Scan for the cell matching the given text and deliver its (X, Y) coordinate at center. 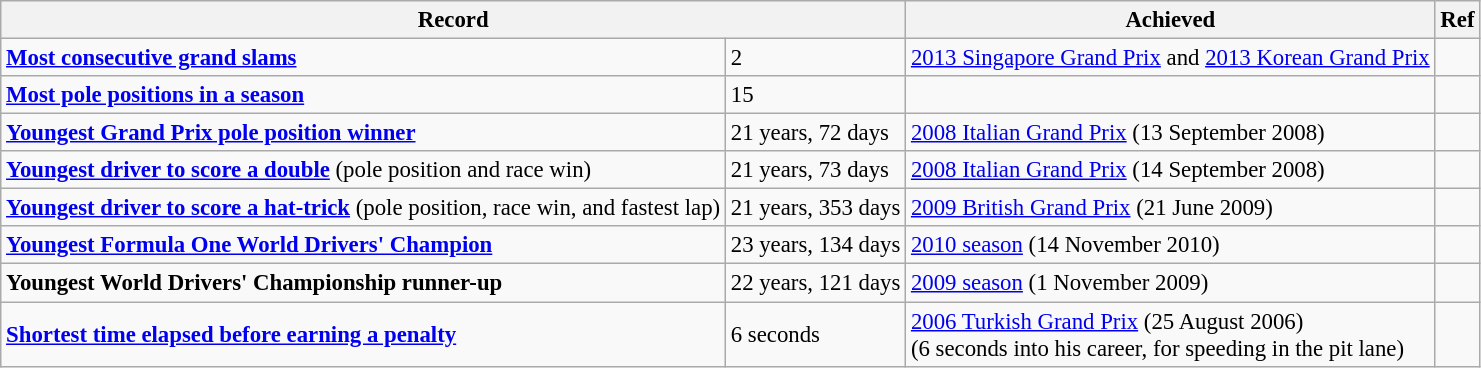
2009 season (1 November 2009) (1170, 283)
2010 season (14 November 2010) (1170, 245)
Youngest Formula One World Drivers' Champion (364, 245)
22 years, 121 days (815, 283)
21 years, 73 days (815, 170)
2013 Singapore Grand Prix and 2013 Korean Grand Prix (1170, 58)
Shortest time elapsed before earning a penalty (364, 334)
21 years, 353 days (815, 208)
Youngest World Drivers' Championship runner-up (364, 283)
21 years, 72 days (815, 133)
Youngest Grand Prix pole position winner (364, 133)
Youngest driver to score a hat-trick (pole position, race win, and fastest lap) (364, 208)
6 seconds (815, 334)
Ref (1458, 20)
2 (815, 58)
Youngest driver to score a double (pole position and race win) (364, 170)
23 years, 134 days (815, 245)
Record (454, 20)
Most pole positions in a season (364, 95)
15 (815, 95)
2008 Italian Grand Prix (14 September 2008) (1170, 170)
2006 Turkish Grand Prix (25 August 2006)(6 seconds into his career, for speeding in the pit lane) (1170, 334)
Most consecutive grand slams (364, 58)
Achieved (1170, 20)
2009 British Grand Prix (21 June 2009) (1170, 208)
2008 Italian Grand Prix (13 September 2008) (1170, 133)
